Return (X, Y) of the center of cell containing provided text 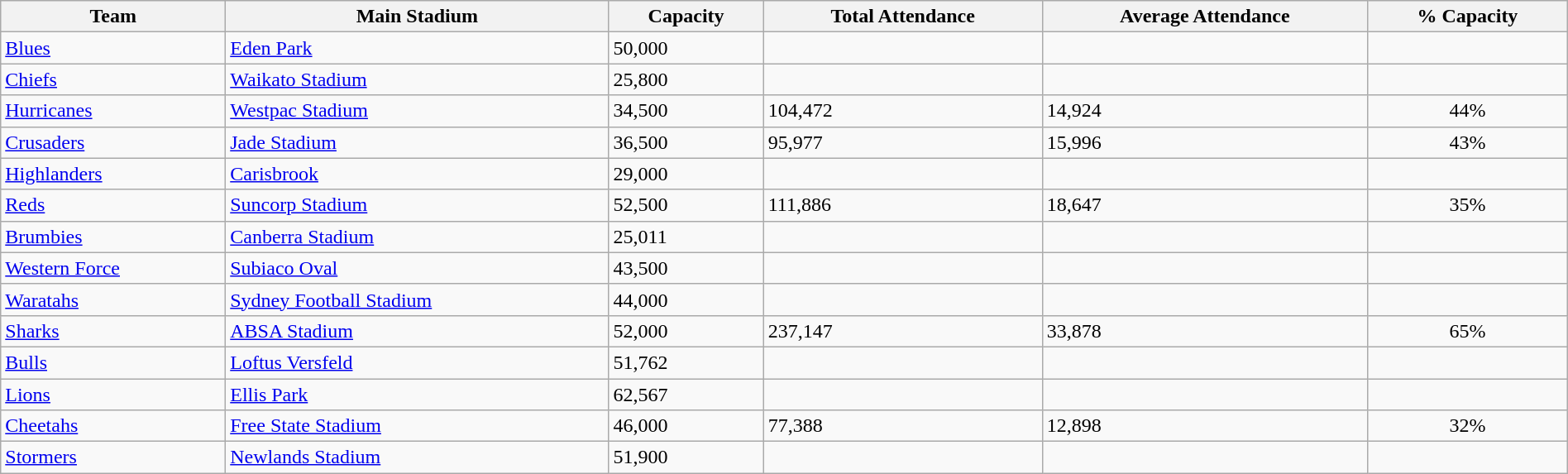
46,000 (686, 426)
Capacity (686, 17)
50,000 (686, 48)
29,000 (686, 174)
44,000 (686, 299)
104,472 (903, 111)
12,898 (1204, 426)
95,977 (903, 142)
Reds (113, 205)
Team (113, 17)
Suncorp Stadium (417, 205)
Canberra Stadium (417, 237)
51,762 (686, 362)
Sharks (113, 331)
51,900 (686, 457)
237,147 (903, 331)
Western Force (113, 268)
Brumbies (113, 237)
Crusaders (113, 142)
52,000 (686, 331)
32% (1468, 426)
Waikato Stadium (417, 79)
33,878 (1204, 331)
18,647 (1204, 205)
Jade Stadium (417, 142)
25,800 (686, 79)
Newlands Stadium (417, 457)
Chiefs (113, 79)
Westpac Stadium (417, 111)
44% (1468, 111)
Free State Stadium (417, 426)
34,500 (686, 111)
43,500 (686, 268)
Waratahs (113, 299)
62,567 (686, 395)
Bulls (113, 362)
Main Stadium (417, 17)
Hurricanes (113, 111)
Subiaco Oval (417, 268)
35% (1468, 205)
43% (1468, 142)
Average Attendance (1204, 17)
14,924 (1204, 111)
Eden Park (417, 48)
Ellis Park (417, 395)
ABSA Stadium (417, 331)
Carisbrook (417, 174)
25,011 (686, 237)
Blues (113, 48)
77,388 (903, 426)
Total Attendance (903, 17)
Sydney Football Stadium (417, 299)
Stormers (113, 457)
36,500 (686, 142)
Lions (113, 395)
Cheetahs (113, 426)
Loftus Versfeld (417, 362)
52,500 (686, 205)
Highlanders (113, 174)
65% (1468, 331)
111,886 (903, 205)
% Capacity (1468, 17)
15,996 (1204, 142)
